Search for the cell housing the specified text and yield its (X, Y) center coordinate. 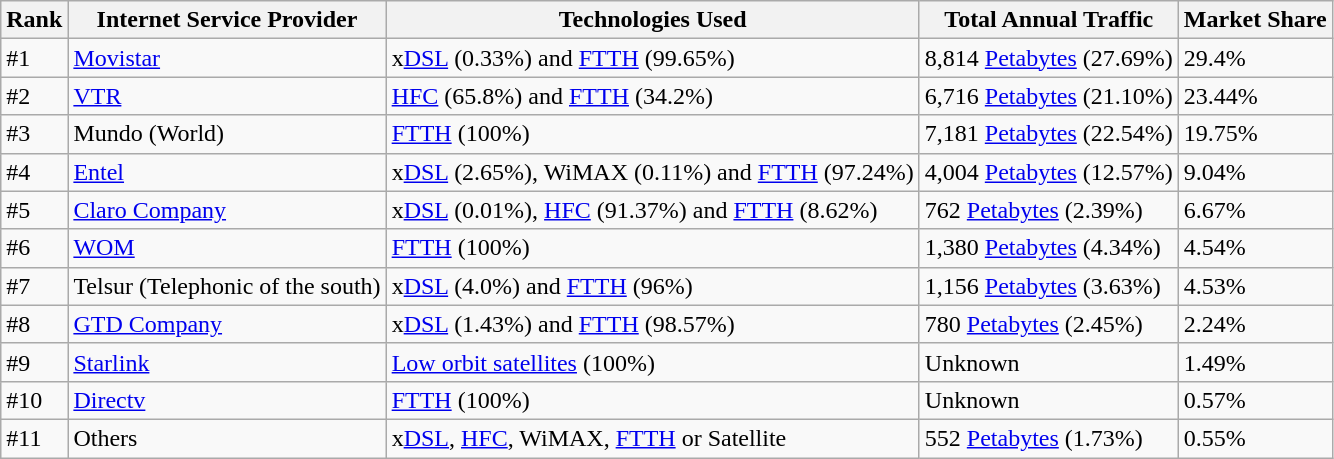
#7 (34, 286)
GTD Company (227, 324)
#2 (34, 96)
9.04% (1255, 172)
xDSL (4.0%) and FTTH (96%) (652, 286)
Internet Service Provider (227, 20)
2.24% (1255, 324)
#4 (34, 172)
WOM (227, 248)
Low orbit satellites (100%) (652, 362)
#8 (34, 324)
1,156 Petabytes (3.63%) (1048, 286)
1,380 Petabytes (4.34%) (1048, 248)
Rank (34, 20)
7,181 Petabytes (22.54%) (1048, 134)
Mundo (World) (227, 134)
xDSL (0.33%) and FTTH (99.65%) (652, 58)
4.53% (1255, 286)
xDSL (2.65%), WiMAX (0.11%) and FTTH (97.24%) (652, 172)
23.44% (1255, 96)
19.75% (1255, 134)
#10 (34, 400)
Telsur (Telephonic of the south) (227, 286)
#11 (34, 438)
Technologies Used (652, 20)
xDSL, HFC, WiMAX, FTTH or Satellite (652, 438)
Movistar (227, 58)
xDSL (0.01%), HFC (91.37%) and FTTH (8.62%) (652, 210)
6,716 Petabytes (21.10%) (1048, 96)
VTR (227, 96)
1.49% (1255, 362)
6.67% (1255, 210)
552 Petabytes (1.73%) (1048, 438)
0.55% (1255, 438)
#3 (34, 134)
#6 (34, 248)
HFC (65.8%) and FTTH (34.2%) (652, 96)
Directv (227, 400)
#9 (34, 362)
Total Annual Traffic (1048, 20)
0.57% (1255, 400)
xDSL (1.43%) and FTTH (98.57%) (652, 324)
4,004 Petabytes (12.57%) (1048, 172)
#1 (34, 58)
29.4% (1255, 58)
8,814 Petabytes (27.69%) (1048, 58)
780 Petabytes (2.45%) (1048, 324)
Entel (227, 172)
Market Share (1255, 20)
Claro Company (227, 210)
4.54% (1255, 248)
#5 (34, 210)
762 Petabytes (2.39%) (1048, 210)
Starlink (227, 362)
Others (227, 438)
